Return the (x, y) coordinate for the center point of the cell that contains the specified text.  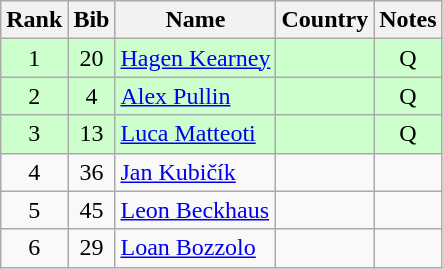
1 (34, 58)
Notes (408, 20)
Jan Kubičík (196, 172)
29 (92, 248)
Country (325, 20)
Alex Pullin (196, 96)
20 (92, 58)
Leon Beckhaus (196, 210)
45 (92, 210)
2 (34, 96)
13 (92, 134)
Rank (34, 20)
3 (34, 134)
Bib (92, 20)
5 (34, 210)
Loan Bozzolo (196, 248)
36 (92, 172)
Hagen Kearney (196, 58)
6 (34, 248)
Name (196, 20)
Luca Matteoti (196, 134)
